Determine the [X, Y] coordinate at the center of the cell enclosing the given text.  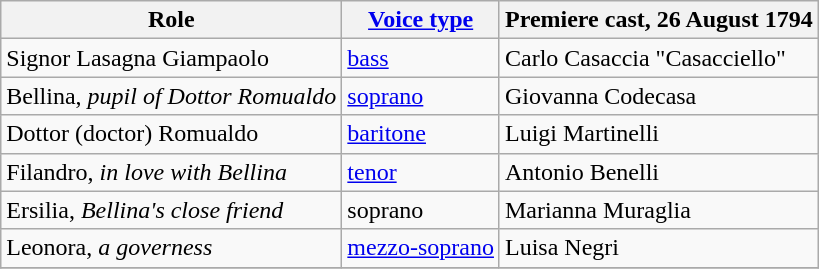
Marianna Muraglia [658, 210]
tenor [421, 172]
Signor Lasagna Giampaolo [172, 58]
Antonio Benelli [658, 172]
baritone [421, 134]
Dottor (doctor) Romualdo [172, 134]
Filandro, in love with Bellina [172, 172]
bass [421, 58]
Premiere cast, 26 August 1794 [658, 20]
mezzo-soprano [421, 248]
Luisa Negri [658, 248]
Carlo Casaccia "Casacciello" [658, 58]
Luigi Martinelli [658, 134]
Voice type [421, 20]
Leonora, a governess [172, 248]
Giovanna Codecasa [658, 96]
Ersilia, Bellina's close friend [172, 210]
Bellina, pupil of Dottor Romualdo [172, 96]
Role [172, 20]
